For the text-containing cell, return its midpoint in (X, Y) coordinate format. 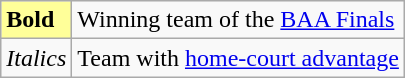
Italics (36, 58)
Bold (36, 20)
Winning team of the BAA Finals (238, 20)
Team with home-court advantage (238, 58)
